Find where the given text appears and provide that cell's center as (x, y) coordinate. 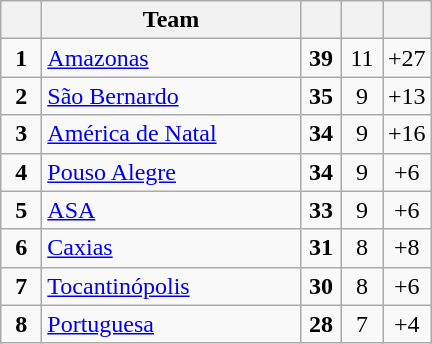
3 (22, 134)
Amazonas (172, 58)
+13 (406, 96)
+27 (406, 58)
+4 (406, 324)
+16 (406, 134)
São Bernardo (172, 96)
Portuguesa (172, 324)
ASA (172, 210)
1 (22, 58)
6 (22, 248)
+8 (406, 248)
28 (320, 324)
Pouso Alegre (172, 172)
31 (320, 248)
35 (320, 96)
América de Natal (172, 134)
11 (362, 58)
2 (22, 96)
39 (320, 58)
Tocantinópolis (172, 286)
Caxias (172, 248)
5 (22, 210)
4 (22, 172)
30 (320, 286)
Team (172, 20)
33 (320, 210)
